Scan for the cell matching the given text and deliver its (x, y) coordinate at center. 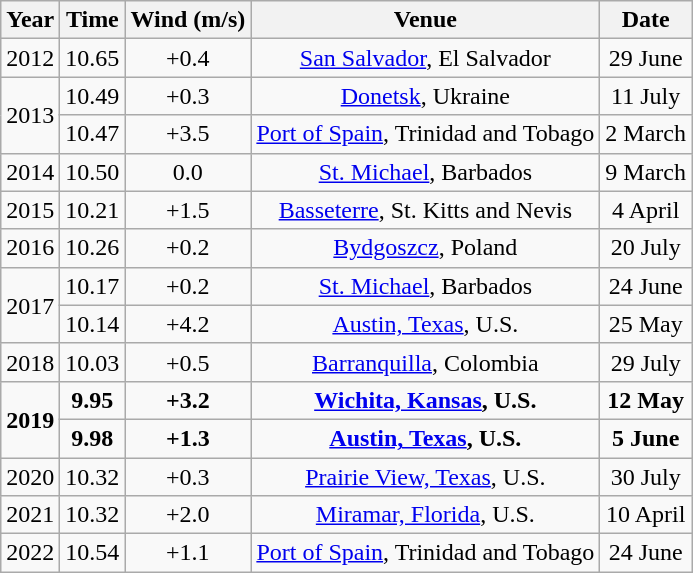
2013 (30, 115)
10.26 (92, 248)
Prairie View, Texas, U.S. (426, 477)
Venue (426, 20)
10.03 (92, 362)
10.17 (92, 286)
Miramar, Florida, U.S. (426, 515)
0.0 (188, 172)
2021 (30, 515)
2 March (646, 134)
10.47 (92, 134)
+4.2 (188, 324)
+2.0 (188, 515)
2018 (30, 362)
2015 (30, 210)
10.49 (92, 96)
9.98 (92, 438)
11 July (646, 96)
9.95 (92, 400)
Date (646, 20)
Wind (m/s) (188, 20)
2016 (30, 248)
+0.5 (188, 362)
Year (30, 20)
9 March (646, 172)
5 June (646, 438)
25 May (646, 324)
2017 (30, 305)
San Salvador, El Salvador (426, 58)
10 April (646, 515)
10.21 (92, 210)
10.50 (92, 172)
+1.1 (188, 553)
20 July (646, 248)
Time (92, 20)
+0.4 (188, 58)
Barranquilla, Colombia (426, 362)
4 April (646, 210)
10.65 (92, 58)
Basseterre, St. Kitts and Nevis (426, 210)
2020 (30, 477)
2014 (30, 172)
10.54 (92, 553)
2022 (30, 553)
Wichita, Kansas, U.S. (426, 400)
10.14 (92, 324)
2019 (30, 419)
Donetsk, Ukraine (426, 96)
29 July (646, 362)
Bydgoszcz, Poland (426, 248)
30 July (646, 477)
+1.5 (188, 210)
29 June (646, 58)
+1.3 (188, 438)
+3.2 (188, 400)
2012 (30, 58)
+3.5 (188, 134)
12 May (646, 400)
